Output the [X, Y] coordinate of the center of the cell containing the given text.  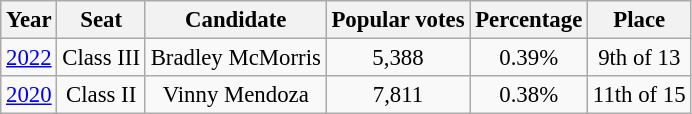
Candidate [236, 20]
2020 [29, 95]
Seat [101, 20]
Popular votes [398, 20]
Class III [101, 58]
0.38% [529, 95]
2022 [29, 58]
0.39% [529, 58]
Year [29, 20]
5,388 [398, 58]
Class II [101, 95]
7,811 [398, 95]
11th of 15 [640, 95]
Vinny Mendoza [236, 95]
Percentage [529, 20]
Place [640, 20]
Bradley McMorris [236, 58]
9th of 13 [640, 58]
